Pinpoint the cell where the given text exists, returning its [x, y] midpoint coordinate. 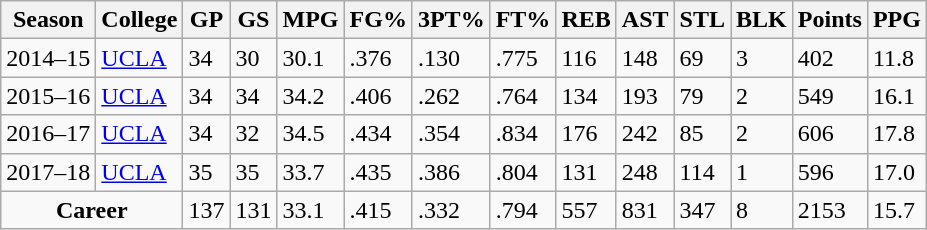
College [140, 20]
114 [702, 172]
32 [254, 134]
34.2 [310, 96]
79 [702, 96]
.262 [451, 96]
134 [586, 96]
.804 [523, 172]
GP [206, 20]
85 [702, 134]
2014–15 [48, 58]
242 [645, 134]
193 [645, 96]
Points [830, 20]
606 [830, 134]
2015–16 [48, 96]
2017–18 [48, 172]
30 [254, 58]
33.7 [310, 172]
17.8 [896, 134]
.794 [523, 210]
Season [48, 20]
2153 [830, 210]
REB [586, 20]
.354 [451, 134]
.435 [378, 172]
248 [645, 172]
137 [206, 210]
11.8 [896, 58]
69 [702, 58]
17.0 [896, 172]
BLK [762, 20]
Career [92, 210]
MPG [310, 20]
34.5 [310, 134]
33.1 [310, 210]
15.7 [896, 210]
347 [702, 210]
FT% [523, 20]
GS [254, 20]
176 [586, 134]
.834 [523, 134]
30.1 [310, 58]
.775 [523, 58]
.386 [451, 172]
16.1 [896, 96]
8 [762, 210]
3 [762, 58]
.376 [378, 58]
148 [645, 58]
FG% [378, 20]
AST [645, 20]
3PT% [451, 20]
596 [830, 172]
402 [830, 58]
549 [830, 96]
116 [586, 58]
.332 [451, 210]
.130 [451, 58]
.764 [523, 96]
.406 [378, 96]
2016–17 [48, 134]
557 [586, 210]
831 [645, 210]
STL [702, 20]
.415 [378, 210]
.434 [378, 134]
1 [762, 172]
PPG [896, 20]
